Search for the cell housing the specified text and yield its (X, Y) center coordinate. 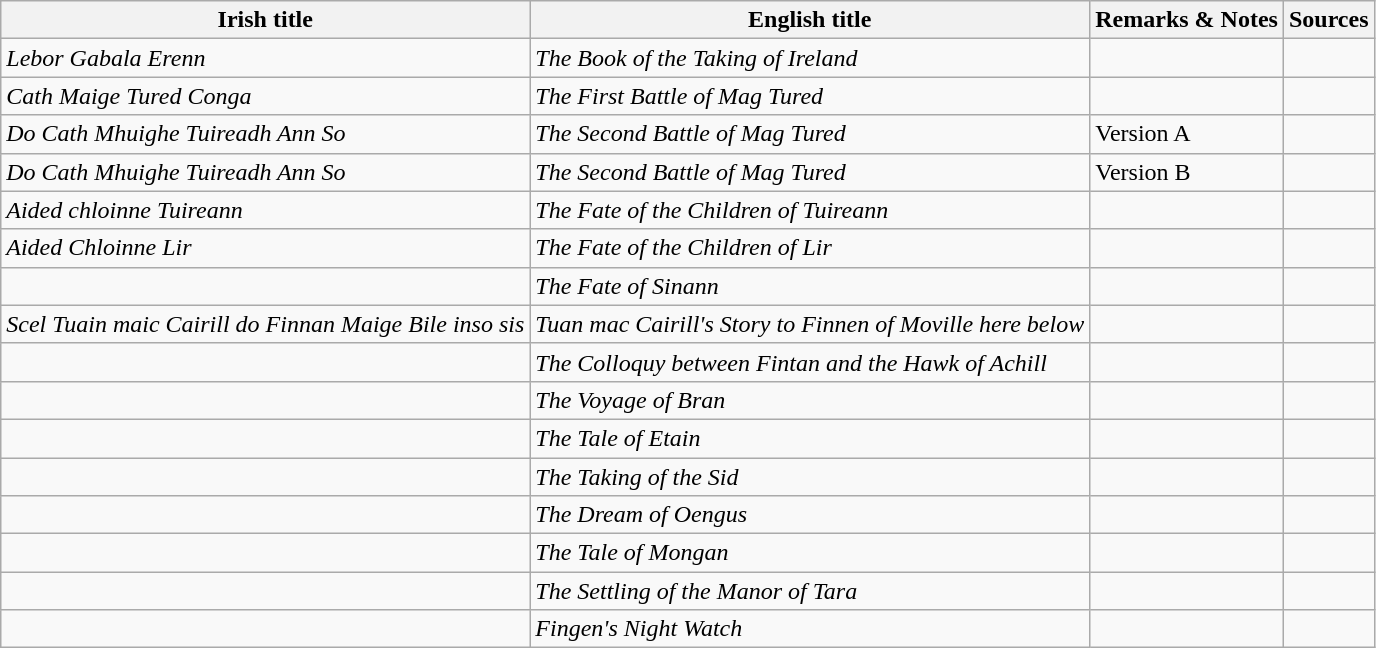
The Book of the Taking of Ireland (810, 58)
The Voyage of Bran (810, 400)
Irish title (266, 20)
Version A (1187, 134)
Version B (1187, 172)
The Taking of the Sid (810, 477)
The Fate of Sinann (810, 286)
The First Battle of Mag Tured (810, 96)
Lebor Gabala Erenn (266, 58)
The Dream of Oengus (810, 515)
Tuan mac Cairill's Story to Finnen of Moville here below (810, 324)
Sources (1328, 20)
Aided Chloinne Lir (266, 248)
English title (810, 20)
The Colloquy between Fintan and the Hawk of Achill (810, 362)
The Fate of the Children of Lir (810, 248)
Aided chloinne Tuireann (266, 210)
The Tale of Etain (810, 438)
The Settling of the Manor of Tara (810, 591)
Cath Maige Tured Conga (266, 96)
Remarks & Notes (1187, 20)
The Fate of the Children of Tuireann (810, 210)
The Tale of Mongan (810, 553)
Fingen's Night Watch (810, 629)
Scel Tuain maic Cairill do Finnan Maige Bile inso sis (266, 324)
